From the cell containing the given text, extract its center point as [x, y] coordinate. 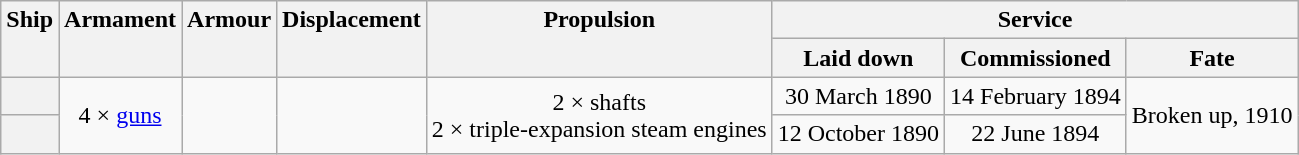
Armament [120, 39]
Propulsion [599, 39]
22 June 1894 [1036, 134]
Ship [30, 39]
Commissioned [1036, 58]
14 February 1894 [1036, 96]
12 October 1890 [858, 134]
Broken up, 1910 [1212, 115]
Laid down [858, 58]
Armour [230, 39]
Displacement [352, 39]
30 March 1890 [858, 96]
2 × shafts 2 × triple-expansion steam engines [599, 115]
Service [1035, 20]
4 × guns [120, 115]
Fate [1212, 58]
